From the cell containing the given text, extract its center point as [X, Y] coordinate. 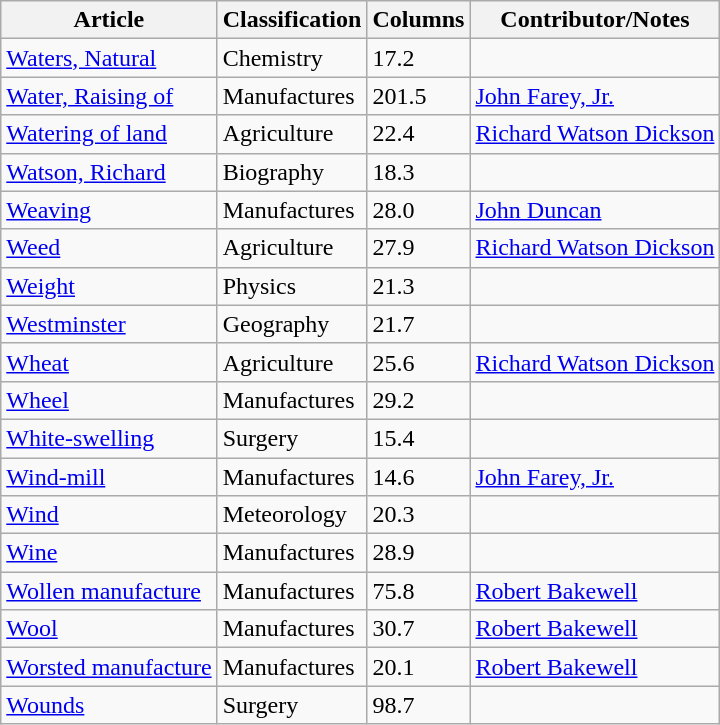
18.3 [418, 172]
John Duncan [595, 210]
Contributor/Notes [595, 20]
Weed [109, 248]
Wind [109, 515]
Columns [418, 20]
17.2 [418, 58]
Meteorology [292, 515]
Wheat [109, 362]
Geography [292, 324]
Worsted manufacture [109, 667]
Wool [109, 629]
Waters, Natural [109, 58]
Weaving [109, 210]
Wine [109, 553]
Classification [292, 20]
Physics [292, 286]
15.4 [418, 438]
98.7 [418, 705]
Chemistry [292, 58]
White-swelling [109, 438]
30.7 [418, 629]
Wheel [109, 400]
20.1 [418, 667]
28.9 [418, 553]
21.7 [418, 324]
Wollen manufacture [109, 591]
Biography [292, 172]
Water, Raising of [109, 96]
29.2 [418, 400]
Wind-mill [109, 477]
28.0 [418, 210]
Watson, Richard [109, 172]
Article [109, 20]
20.3 [418, 515]
25.6 [418, 362]
14.6 [418, 477]
21.3 [418, 286]
Weight [109, 286]
75.8 [418, 591]
22.4 [418, 134]
Wounds [109, 705]
Watering of land [109, 134]
201.5 [418, 96]
Westminster [109, 324]
27.9 [418, 248]
